Output the [x, y] coordinate of the center of the cell containing the given text.  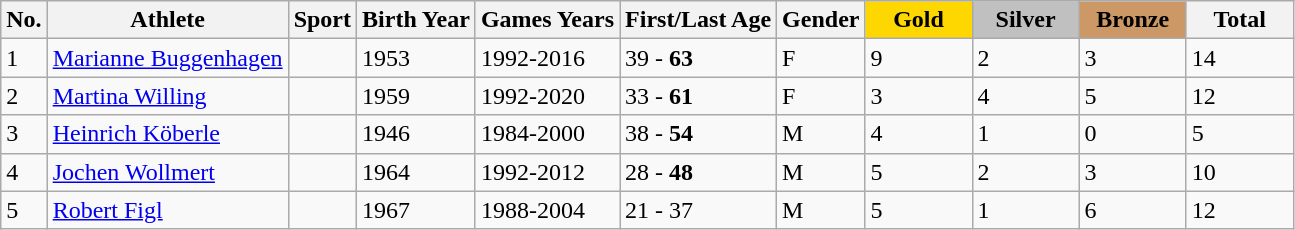
1964 [416, 172]
1988-2004 [547, 210]
Sport [322, 20]
Total [1240, 20]
6 [1132, 210]
0 [1132, 134]
Bronze [1132, 20]
Jochen Wollmert [168, 172]
Robert Figl [168, 210]
No. [24, 20]
Birth Year [416, 20]
Athlete [168, 20]
1992-2012 [547, 172]
10 [1240, 172]
1984-2000 [547, 134]
First/Last Age [698, 20]
1992-2016 [547, 58]
33 - 61 [698, 96]
38 - 54 [698, 134]
Gold [918, 20]
Heinrich Köberle [168, 134]
Martina Willing [168, 96]
Gender [821, 20]
28 - 48 [698, 172]
9 [918, 58]
1953 [416, 58]
Silver [1026, 20]
39 - 63 [698, 58]
21 - 37 [698, 210]
14 [1240, 58]
1959 [416, 96]
Marianne Buggenhagen [168, 58]
1967 [416, 210]
1992-2020 [547, 96]
Games Years [547, 20]
1946 [416, 134]
